Identify which cell holds the provided text, then report its [x, y] central coordinate. 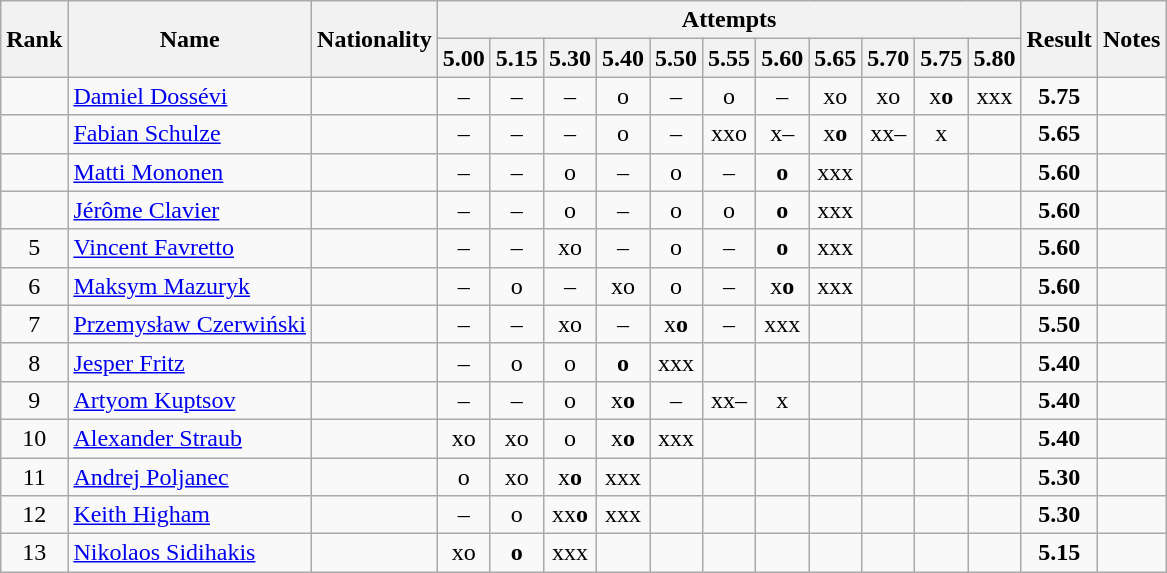
Jérôme Clavier [190, 210]
Nationality [375, 39]
Przemysław Czerwiński [190, 324]
5.80 [994, 58]
Name [190, 39]
10 [34, 438]
Rank [34, 39]
Jesper Fritz [190, 362]
6 [34, 286]
Matti Mononen [190, 172]
Maksym Mazuryk [190, 286]
Andrej Poljanec [190, 477]
Result [1059, 39]
12 [34, 515]
Nikolaos Sidihakis [190, 553]
7 [34, 324]
13 [34, 553]
Artyom Kuptsov [190, 400]
11 [34, 477]
Vincent Favretto [190, 248]
Notes [1131, 39]
Alexander Straub [190, 438]
Damiel Dossévi [190, 96]
5 [34, 248]
8 [34, 362]
Attempts [729, 20]
5.55 [730, 58]
Keith Higham [190, 515]
5.00 [464, 58]
9 [34, 400]
5.70 [888, 58]
x– [782, 134]
Fabian Schulze [190, 134]
